For the text-containing cell, return its midpoint in (X, Y) coordinate format. 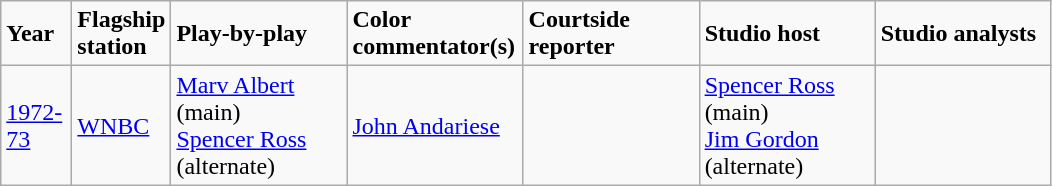
John Andariese (435, 126)
Courtside reporter (611, 34)
Marv Albert (main)Spencer Ross (alternate) (259, 126)
Year (36, 34)
Color commentator(s) (435, 34)
Play-by-play (259, 34)
Flagship station (122, 34)
Spencer Ross (main)Jim Gordon (alternate) (787, 126)
WNBC (122, 126)
Studio host (787, 34)
1972-73 (36, 126)
Studio analysts (963, 34)
